Extract the (X, Y) coordinate from the center of the cell holding the provided text.  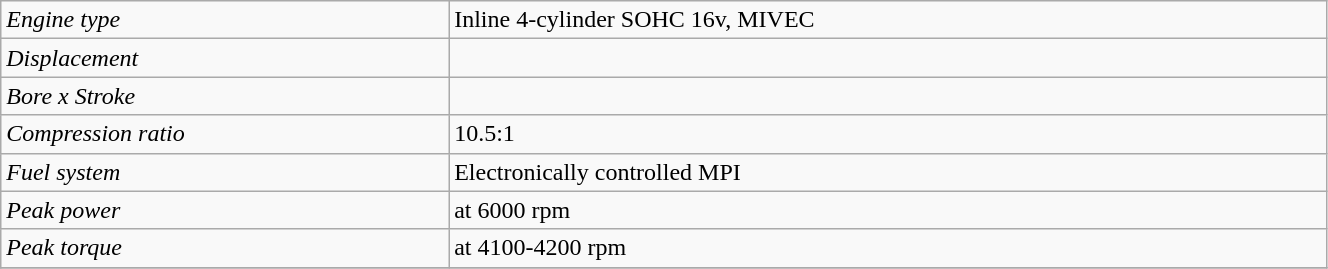
at 6000 rpm (888, 210)
Compression ratio (225, 134)
Bore x Stroke (225, 96)
Inline 4-cylinder SOHC 16v, MIVEC (888, 20)
Fuel system (225, 172)
at 4100-4200 rpm (888, 248)
Engine type (225, 20)
Peak power (225, 210)
Electronically controlled MPI (888, 172)
10.5:1 (888, 134)
Displacement (225, 58)
Peak torque (225, 248)
